Provide the (x, y) coordinate of the cell's center where the given text is located.  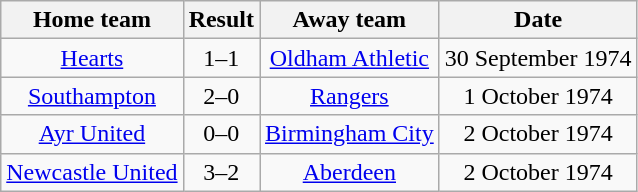
1–1 (221, 58)
2–0 (221, 96)
Result (221, 20)
1 October 1974 (538, 96)
Aberdeen (350, 172)
Rangers (350, 96)
Birmingham City (350, 134)
Southampton (92, 96)
Ayr United (92, 134)
Date (538, 20)
Newcastle United (92, 172)
3–2 (221, 172)
Oldham Athletic (350, 58)
30 September 1974 (538, 58)
Home team (92, 20)
Hearts (92, 58)
Away team (350, 20)
0–0 (221, 134)
